From the cell containing the given text, extract its center point as [X, Y] coordinate. 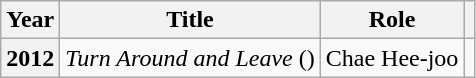
Title [190, 20]
Role [392, 20]
Chae Hee-joo [392, 58]
Year [30, 20]
Turn Around and Leave () [190, 58]
2012 [30, 58]
